Capture the cell that displays the provided text and extract its (x, y) central coordinate. 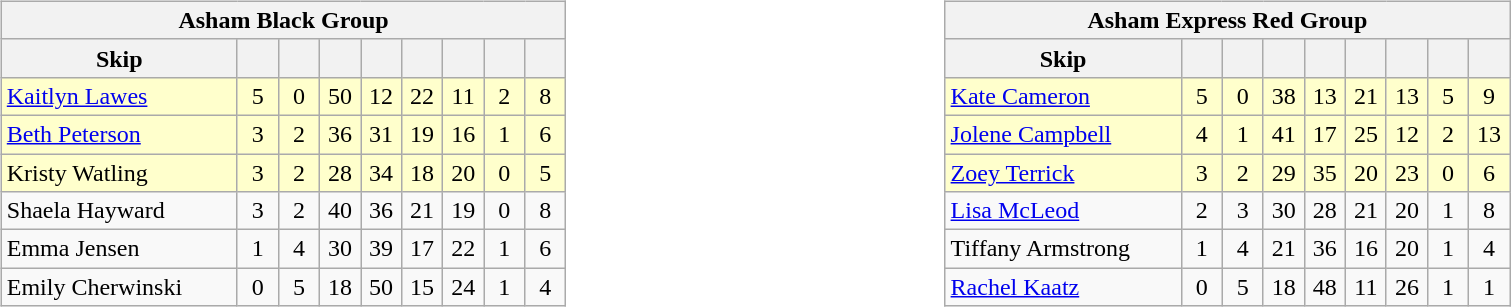
Kaitlyn Lawes (119, 96)
24 (464, 287)
48 (1324, 287)
23 (1406, 173)
38 (1284, 96)
25 (1366, 134)
Emily Cherwinski (119, 287)
15 (422, 287)
Jolene Campbell (1063, 134)
39 (380, 249)
26 (1406, 287)
34 (380, 173)
31 (380, 134)
Shaela Hayward (119, 211)
9 (1490, 96)
Tiffany Armstrong (1063, 249)
Emma Jensen (119, 249)
Kristy Watling (119, 173)
Beth Peterson (119, 134)
Rachel Kaatz (1063, 287)
29 (1284, 173)
Lisa McLeod (1063, 211)
40 (340, 211)
Zoey Terrick (1063, 173)
35 (1324, 173)
41 (1284, 134)
Asham Express Red Group (1228, 20)
Kate Cameron (1063, 96)
Asham Black Group (284, 20)
